Locate the cell with the specified text and output its [X, Y] center coordinate. 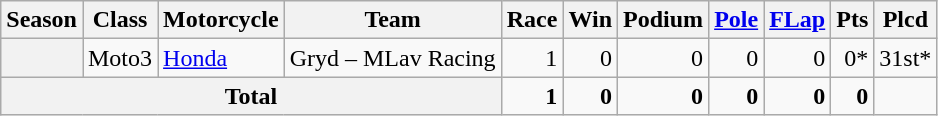
Pole [736, 20]
Moto3 [120, 58]
Class [120, 20]
Team [392, 20]
Honda [222, 58]
Gryd – MLav Racing [392, 58]
Pts [852, 20]
Plcd [906, 20]
Podium [664, 20]
0* [852, 58]
Win [590, 20]
31st* [906, 58]
Race [532, 20]
Total [251, 96]
FLap [798, 20]
Season [42, 20]
Motorcycle [222, 20]
